Provide the [X, Y] coordinate of the cell's center where the given text is located.  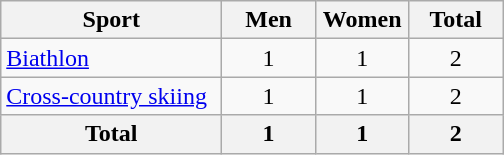
Men [269, 20]
Cross-country skiing [112, 96]
Sport [112, 20]
Biathlon [112, 58]
Women [362, 20]
